Detect which cell encompasses the target text, then output its [X, Y] center coordinate. 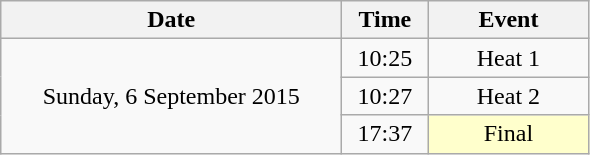
Sunday, 6 September 2015 [172, 96]
Event [508, 20]
17:37 [385, 134]
10:27 [385, 96]
10:25 [385, 58]
Final [508, 134]
Heat 1 [508, 58]
Heat 2 [508, 96]
Date [172, 20]
Time [385, 20]
